Determine the (x, y) coordinate at the center of the cell enclosing the given text.  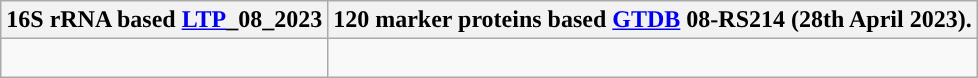
16S rRNA based LTP_08_2023 (164, 20)
120 marker proteins based GTDB 08-RS214 (28th April 2023). (653, 20)
